Capture the cell that displays the provided text and extract its [x, y] central coordinate. 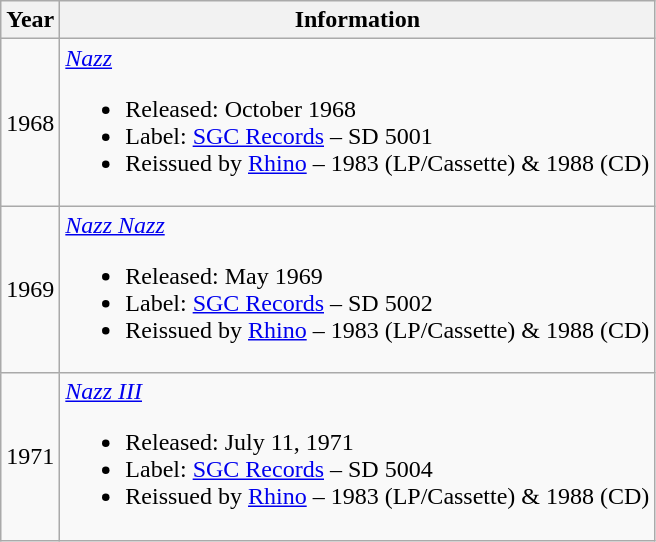
Nazz IIIReleased: July 11, 1971Label: SGC Records – SD 5004Reissued by Rhino – 1983 (LP/Cassette) & 1988 (CD) [358, 456]
NazzReleased: October 1968Label: SGC Records – SD 5001Reissued by Rhino – 1983 (LP/Cassette) & 1988 (CD) [358, 122]
1968 [30, 122]
1969 [30, 290]
Year [30, 20]
Nazz NazzReleased: May 1969Label: SGC Records – SD 5002Reissued by Rhino – 1983 (LP/Cassette) & 1988 (CD) [358, 290]
Information [358, 20]
1971 [30, 456]
